From the cell containing the given text, extract its center point as (X, Y) coordinate. 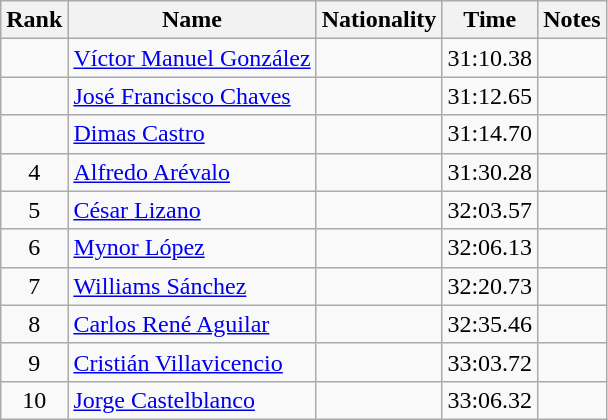
32:06.13 (490, 248)
César Lizano (192, 210)
Name (192, 20)
33:03.72 (490, 362)
31:12.65 (490, 96)
31:30.28 (490, 172)
7 (34, 286)
32:20.73 (490, 286)
Carlos René Aguilar (192, 324)
10 (34, 400)
Cristián Villavicencio (192, 362)
4 (34, 172)
9 (34, 362)
Notes (572, 20)
31:14.70 (490, 134)
Jorge Castelblanco (192, 400)
31:10.38 (490, 58)
Dimas Castro (192, 134)
José Francisco Chaves (192, 96)
32:35.46 (490, 324)
Nationality (379, 20)
Williams Sánchez (192, 286)
5 (34, 210)
Rank (34, 20)
6 (34, 248)
33:06.32 (490, 400)
Mynor López (192, 248)
Alfredo Arévalo (192, 172)
32:03.57 (490, 210)
8 (34, 324)
Time (490, 20)
Víctor Manuel González (192, 58)
